Determine the (X, Y) coordinate at the center of the cell enclosing the given text.  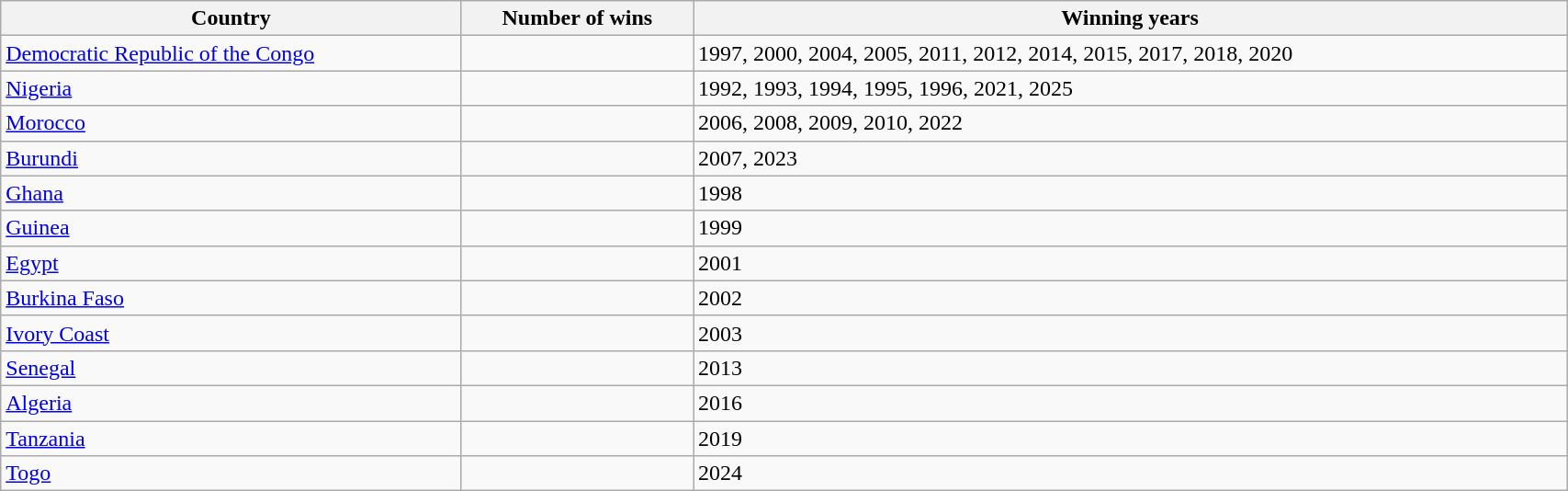
2001 (1130, 263)
Egypt (231, 263)
2013 (1130, 368)
2016 (1130, 403)
2007, 2023 (1130, 158)
Democratic Republic of the Congo (231, 53)
2006, 2008, 2009, 2010, 2022 (1130, 123)
Number of wins (577, 18)
1997, 2000, 2004, 2005, 2011, 2012, 2014, 2015, 2017, 2018, 2020 (1130, 53)
2002 (1130, 298)
Burkina Faso (231, 298)
2019 (1130, 439)
Togo (231, 474)
1992, 1993, 1994, 1995, 1996, 2021, 2025 (1130, 88)
Ivory Coast (231, 333)
Burundi (231, 158)
Country (231, 18)
1999 (1130, 228)
Algeria (231, 403)
Tanzania (231, 439)
Guinea (231, 228)
Ghana (231, 193)
2024 (1130, 474)
Winning years (1130, 18)
Senegal (231, 368)
2003 (1130, 333)
Morocco (231, 123)
Nigeria (231, 88)
1998 (1130, 193)
